Search for the cell housing the specified text and yield its (x, y) center coordinate. 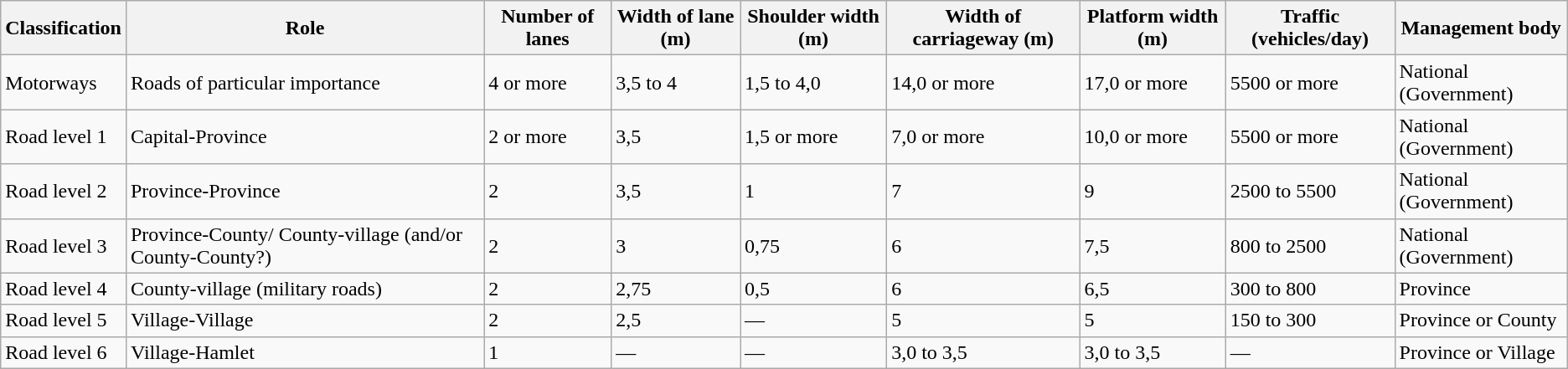
Width of lane (m) (676, 28)
Village-Village (305, 320)
7,5 (1153, 246)
Road level 3 (64, 246)
Road level 4 (64, 289)
Village-Hamlet (305, 352)
Province or County (1481, 320)
County-village (military roads) (305, 289)
Shoulder width (m) (814, 28)
Motorways (64, 82)
Role (305, 28)
0,75 (814, 246)
800 to 2500 (1310, 246)
Road level 1 (64, 137)
Road level 5 (64, 320)
2,75 (676, 289)
Province-Province (305, 191)
150 to 300 (1310, 320)
1,5 or more (814, 137)
Management body (1481, 28)
Province (1481, 289)
9 (1153, 191)
Capital-Province (305, 137)
Traffic (vehicles/day) (1310, 28)
10,0 or more (1153, 137)
7,0 or more (983, 137)
7 (983, 191)
Width of carriageway (m) (983, 28)
Road level 6 (64, 352)
1,5 to 4,0 (814, 82)
300 to 800 (1310, 289)
2500 to 5500 (1310, 191)
3 (676, 246)
Province or Village (1481, 352)
Roads of particular importance (305, 82)
17,0 or more (1153, 82)
4 or more (548, 82)
2 or more (548, 137)
2,5 (676, 320)
Road level 2 (64, 191)
Province-County/ County-village (and/or County-County?) (305, 246)
3,5 to 4 (676, 82)
Platform width (m) (1153, 28)
Number of lanes (548, 28)
0,5 (814, 289)
Classification (64, 28)
14,0 or more (983, 82)
6,5 (1153, 289)
